Scan for the cell matching the given text and deliver its [X, Y] coordinate at center. 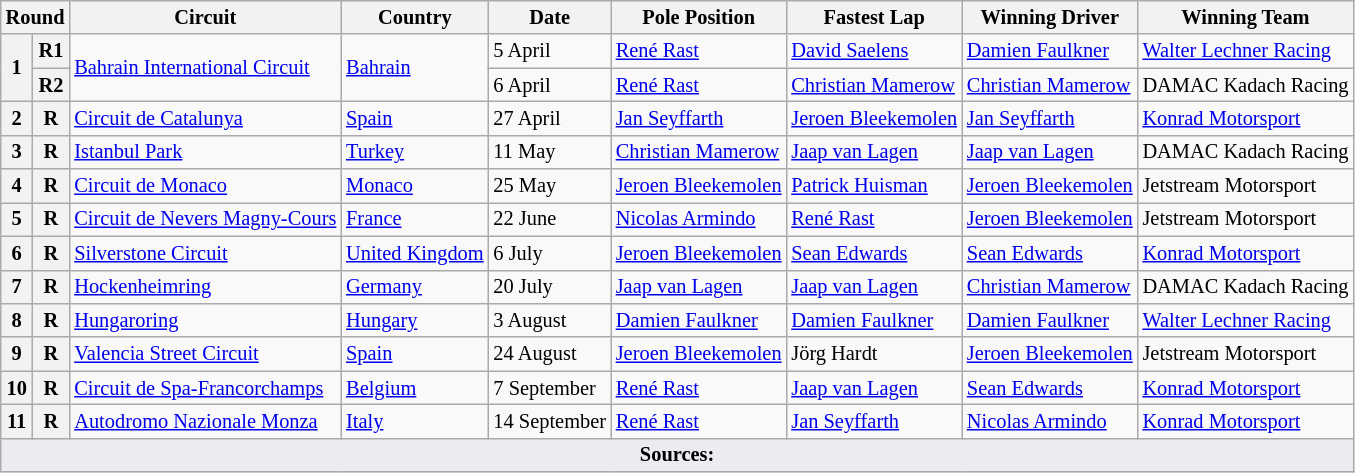
David Saelens [874, 51]
Pole Position [699, 17]
Date [550, 17]
Patrick Huisman [874, 186]
Hungary [414, 320]
11 May [550, 152]
4 [17, 186]
Turkey [414, 152]
Winning Driver [1050, 17]
Round [36, 17]
14 September [550, 421]
Monaco [414, 186]
Fastest Lap [874, 17]
Autodromo Nazionale Monza [205, 421]
Jörg Hardt [874, 354]
Germany [414, 287]
R2 [52, 85]
Circuit [205, 17]
Valencia Street Circuit [205, 354]
R1 [52, 51]
11 [17, 421]
10 [17, 388]
Winning Team [1246, 17]
Circuit de Monaco [205, 186]
Italy [414, 421]
France [414, 219]
Silverstone Circuit [205, 253]
6 July [550, 253]
Sources: [678, 455]
Bahrain [414, 68]
Circuit de Spa-Francorchamps [205, 388]
3 August [550, 320]
Hockenheimring [205, 287]
1 [17, 68]
5 April [550, 51]
Belgium [414, 388]
8 [17, 320]
Country [414, 17]
20 July [550, 287]
United Kingdom [414, 253]
9 [17, 354]
3 [17, 152]
7 September [550, 388]
Hungaroring [205, 320]
24 August [550, 354]
Bahrain International Circuit [205, 68]
Istanbul Park [205, 152]
7 [17, 287]
Circuit de Nevers Magny-Cours [205, 219]
6 April [550, 85]
25 May [550, 186]
22 June [550, 219]
Circuit de Catalunya [205, 118]
2 [17, 118]
6 [17, 253]
5 [17, 219]
27 April [550, 118]
